Return [X, Y] of the center of cell containing provided text 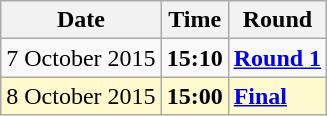
15:00 [194, 96]
15:10 [194, 58]
Round [277, 20]
7 October 2015 [81, 58]
Final [277, 96]
8 October 2015 [81, 96]
Round 1 [277, 58]
Time [194, 20]
Date [81, 20]
